Find where the given text appears and provide that cell's center as (X, Y) coordinate. 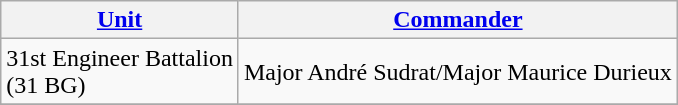
Major André Sudrat/Major Maurice Durieux (458, 72)
31st Engineer Battalion (31 BG) (120, 72)
Unit (120, 20)
Commander (458, 20)
